Provide the (x, y) coordinate of the cell's center where the given text is located.  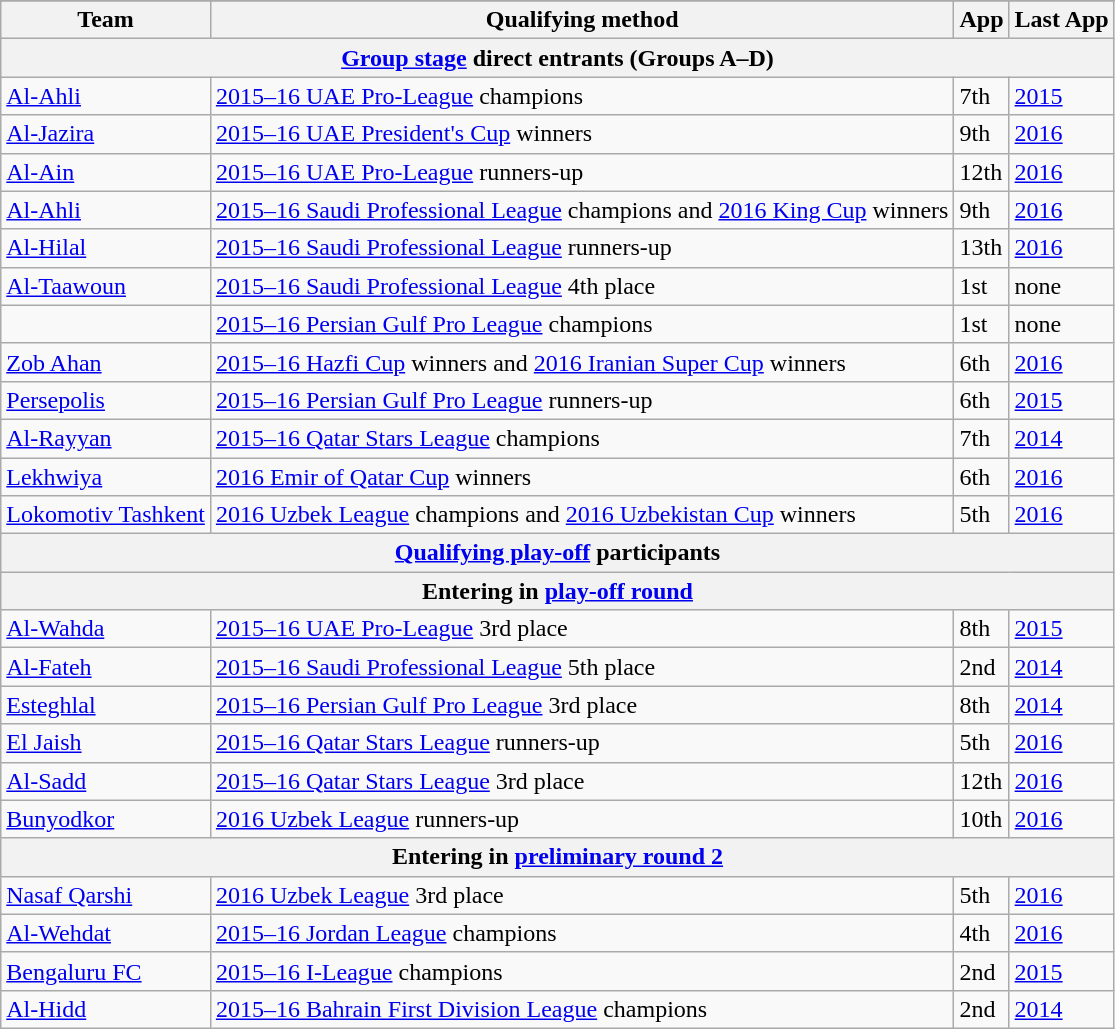
2016 Uzbek League champions and 2016 Uzbekistan Cup winners (582, 515)
13th (982, 248)
Lekhwiya (106, 477)
2015–16 Bahrain First Division League champions (582, 1009)
2015–16 Qatar Stars League champions (582, 438)
2015–16 UAE Pro-League champions (582, 96)
2015–16 Qatar Stars League 3rd place (582, 781)
App (982, 20)
2015–16 Persian Gulf Pro League champions (582, 324)
2015–16 UAE Pro-League 3rd place (582, 629)
2015–16 Saudi Professional League 5th place (582, 667)
2015–16 UAE Pro-League runners-up (582, 172)
Team (106, 20)
2016 Uzbek League runners-up (582, 819)
Al-Wehdat (106, 933)
Entering in play-off round (558, 591)
Nasaf Qarshi (106, 895)
2015–16 Qatar Stars League runners-up (582, 743)
10th (982, 819)
El Jaish (106, 743)
Qualifying play-off participants (558, 553)
2015–16 Jordan League champions (582, 933)
Lokomotiv Tashkent (106, 515)
Persepolis (106, 400)
4th (982, 933)
2015–16 Saudi Professional League runners-up (582, 248)
Qualifying method (582, 20)
2015–16 Saudi Professional League 4th place (582, 286)
2015–16 I-League champions (582, 971)
Al-Jazira (106, 134)
Esteghlal (106, 705)
2015–16 Hazfi Cup winners and 2016 Iranian Super Cup winners (582, 362)
Al-Hilal (106, 248)
2016 Emir of Qatar Cup winners (582, 477)
Last App (1062, 20)
2015–16 Saudi Professional League champions and 2016 King Cup winners (582, 210)
2016 Uzbek League 3rd place (582, 895)
Al-Ain (106, 172)
2015–16 UAE President's Cup winners (582, 134)
Group stage direct entrants (Groups A–D) (558, 58)
Zob Ahan (106, 362)
Al-Fateh (106, 667)
Al-Taawoun (106, 286)
Al-Sadd (106, 781)
Al-Hidd (106, 1009)
2015–16 Persian Gulf Pro League runners-up (582, 400)
Al-Rayyan (106, 438)
Entering in preliminary round 2 (558, 857)
Bunyodkor (106, 819)
Al-Wahda (106, 629)
Bengaluru FC (106, 971)
2015–16 Persian Gulf Pro League 3rd place (582, 705)
